Search for the cell housing the specified text and yield its (x, y) center coordinate. 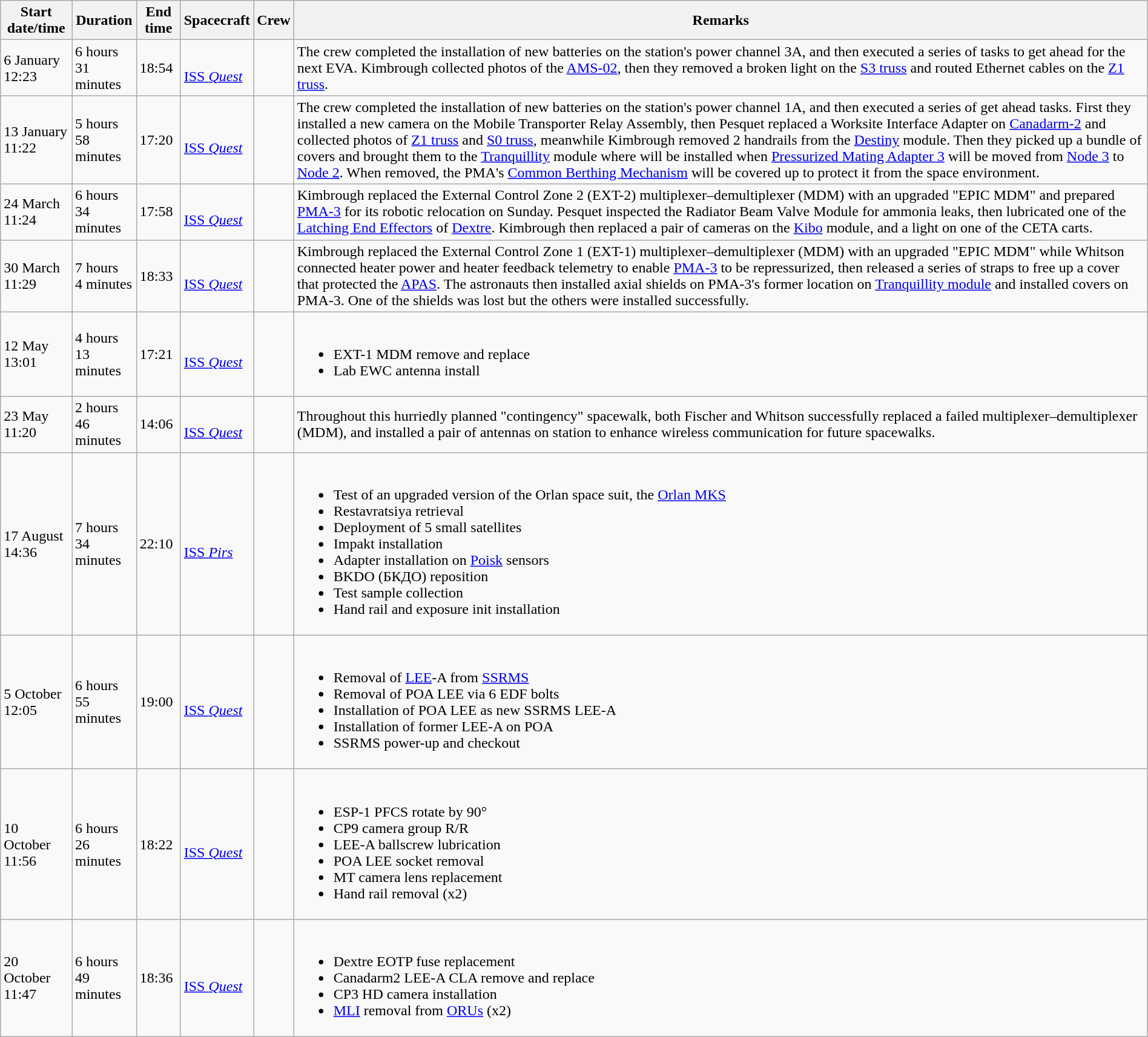
ISS Pirs (217, 544)
17:20 (159, 140)
12 May 13:01 (36, 354)
19:00 (159, 702)
18:22 (159, 844)
18:54 (159, 68)
6 hours 49 minutes (104, 978)
Start date/time (36, 21)
30 March 11:29 (36, 276)
14:06 (159, 424)
6 hours 55 minutes (104, 702)
2 hours 46 minutes (104, 424)
17:58 (159, 212)
10 October 11:56 (36, 844)
5 hours 58 minutes (104, 140)
22:10 (159, 544)
5 October 12:05 (36, 702)
End time (159, 21)
6 hours 26 minutes (104, 844)
Spacecraft (217, 21)
7 hours 34 minutes (104, 544)
Dextre EOTP fuse replacementCanadarm2 LEE-A CLA remove and replaceCP3 HD camera installationMLI removal from ORUs (x2) (721, 978)
24 March 11:24 (36, 212)
17 August 14:36 (36, 544)
18:36 (159, 978)
7 hours 4 minutes (104, 276)
Crew (274, 21)
4 hours 13 minutes (104, 354)
18:33 (159, 276)
EXT-1 MDM remove and replaceLab EWC antenna install (721, 354)
13 January 11:22 (36, 140)
20 October 11:47 (36, 978)
6 January 12:23 (36, 68)
23 May 11:20 (36, 424)
17:21 (159, 354)
Duration (104, 21)
6 hours 31 minutes (104, 68)
6 hours 34 minutes (104, 212)
ESP-1 PFCS rotate by 90°CP9 camera group R/RLEE-A ballscrew lubricationPOA LEE socket removalMT camera lens replacementHand rail removal (x2) (721, 844)
Remarks (721, 21)
